Determine the (X, Y) coordinate at the center of the cell enclosing the given text.  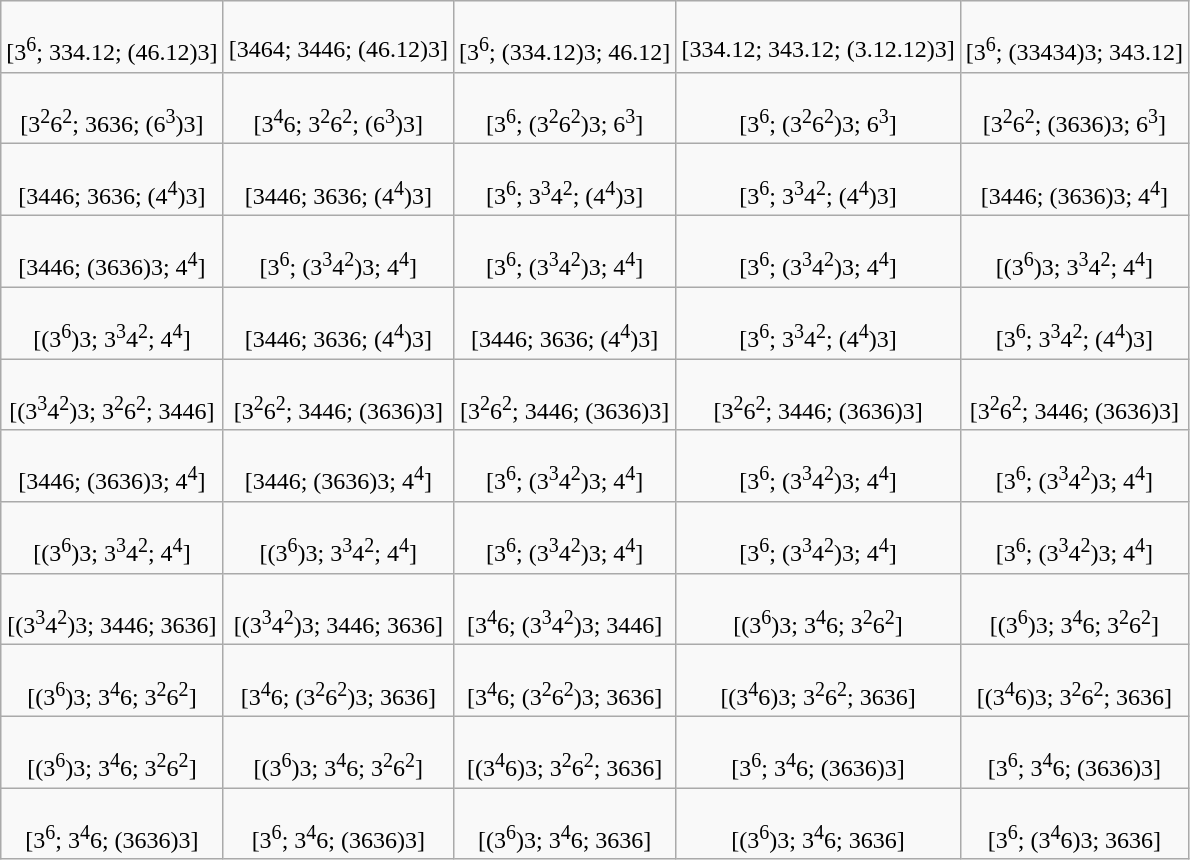
[36; (33434)3; 343.12] (1074, 37)
[36; (334.12)3; 46.12] (564, 37)
[3262; (3636)3; 63] (1074, 108)
[36; 334.12; (46.12)3] (112, 37)
[3464; 3446; (46.12)3] (338, 37)
[334.12; 343.12; (3.12.12)3] (818, 37)
[36; (346)3; 3636] (1074, 824)
[346; 3262; (63)3] (338, 108)
[(3342)3; 3262; 3446] (112, 395)
[3262; 3636; (63)3] (112, 108)
[346; (3342)3; 3446] (564, 609)
